For the text-containing cell, return its midpoint in (x, y) coordinate format. 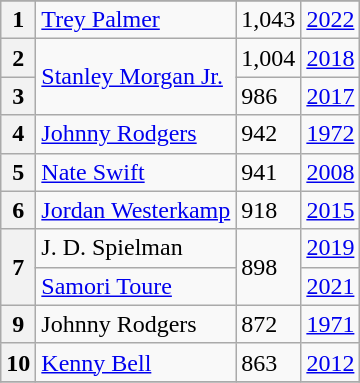
942 (268, 134)
872 (268, 324)
6 (18, 210)
1,004 (268, 58)
1,043 (268, 20)
Samori Toure (136, 286)
3 (18, 96)
Trey Palmer (136, 20)
9 (18, 324)
2022 (330, 20)
2017 (330, 96)
Jordan Westerkamp (136, 210)
2021 (330, 286)
2018 (330, 58)
2012 (330, 362)
2015 (330, 210)
2019 (330, 248)
4 (18, 134)
1971 (330, 324)
918 (268, 210)
7 (18, 267)
1972 (330, 134)
2008 (330, 172)
941 (268, 172)
863 (268, 362)
5 (18, 172)
Nate Swift (136, 172)
986 (268, 96)
Stanley Morgan Jr. (136, 77)
10 (18, 362)
1 (18, 20)
898 (268, 267)
Kenny Bell (136, 362)
2 (18, 58)
J. D. Spielman (136, 248)
